Output the (x, y) coordinate of the center of the cell containing the given text.  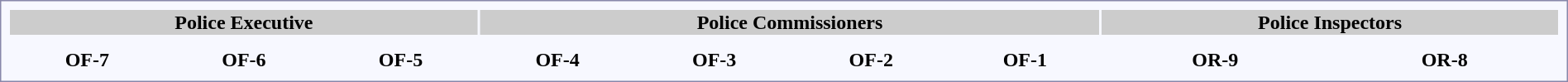
OF-7 (88, 60)
Police Executive (244, 22)
OF-2 (872, 60)
OR-8 (1444, 60)
OF-6 (245, 60)
OF-4 (557, 60)
Police Inspectors (1330, 22)
OR-9 (1215, 60)
OF-3 (715, 60)
OF-5 (400, 60)
OF-1 (1025, 60)
Police Commissioners (790, 22)
